Search for the cell housing the specified text and yield its [X, Y] center coordinate. 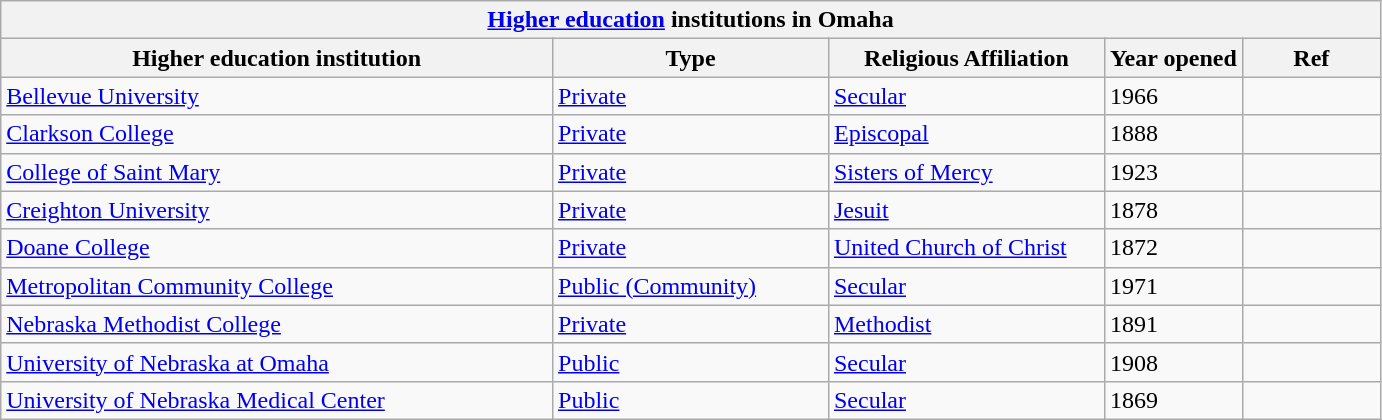
Ref [1311, 58]
Clarkson College [277, 134]
1888 [1173, 134]
1908 [1173, 362]
Methodist [966, 324]
Metropolitan Community College [277, 286]
University of Nebraska Medical Center [277, 400]
Higher education institution [277, 58]
Bellevue University [277, 96]
Year opened [1173, 58]
Doane College [277, 248]
1872 [1173, 248]
1869 [1173, 400]
1891 [1173, 324]
Episcopal [966, 134]
College of Saint Mary [277, 172]
1966 [1173, 96]
United Church of Christ [966, 248]
Creighton University [277, 210]
University of Nebraska at Omaha [277, 362]
Sisters of Mercy [966, 172]
Nebraska Methodist College [277, 324]
Public (Community) [691, 286]
1923 [1173, 172]
Jesuit [966, 210]
Higher education institutions in Omaha [691, 20]
Religious Affiliation [966, 58]
1878 [1173, 210]
Type [691, 58]
1971 [1173, 286]
